Capture the cell that displays the provided text and extract its [X, Y] central coordinate. 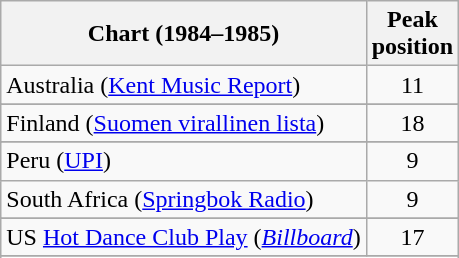
11 [412, 85]
Peakposition [412, 34]
18 [412, 123]
Peru (UPI) [184, 161]
Chart (1984–1985) [184, 34]
17 [412, 237]
Australia (Kent Music Report) [184, 85]
Finland (Suomen virallinen lista) [184, 123]
US Hot Dance Club Play (Billboard) [184, 237]
South Africa (Springbok Radio) [184, 199]
